Capture the cell that displays the provided text and extract its (x, y) central coordinate. 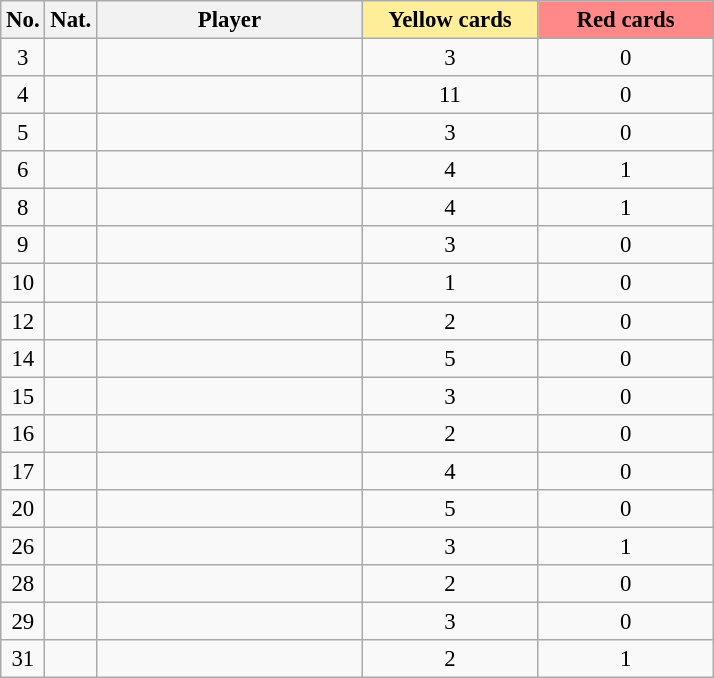
8 (23, 208)
12 (23, 321)
14 (23, 358)
28 (23, 584)
20 (23, 509)
31 (23, 659)
26 (23, 546)
11 (450, 95)
16 (23, 433)
17 (23, 471)
10 (23, 283)
29 (23, 621)
9 (23, 245)
15 (23, 396)
Yellow cards (450, 20)
6 (23, 170)
Player (230, 20)
Nat. (71, 20)
Red cards (626, 20)
No. (23, 20)
